Return (x, y) of the center of cell containing provided text 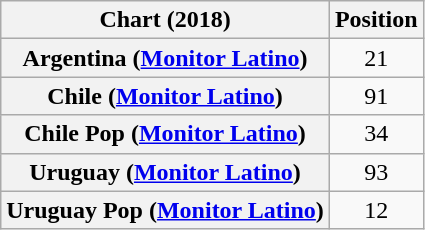
Uruguay Pop (Monitor Latino) (166, 210)
93 (376, 172)
Chile (Monitor Latino) (166, 96)
12 (376, 210)
34 (376, 134)
21 (376, 58)
Argentina (Monitor Latino) (166, 58)
Uruguay (Monitor Latino) (166, 172)
Position (376, 20)
Chile Pop (Monitor Latino) (166, 134)
91 (376, 96)
Chart (2018) (166, 20)
